Output the (x, y) coordinate of the center of the cell containing the given text.  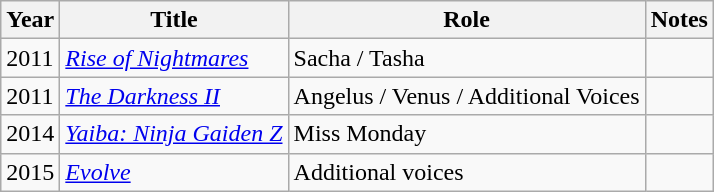
Title (174, 20)
Role (466, 20)
2014 (30, 134)
Year (30, 20)
Additional voices (466, 172)
Angelus / Venus / Additional Voices (466, 96)
The Darkness II (174, 96)
Evolve (174, 172)
Sacha / Tasha (466, 58)
Notes (679, 20)
2015 (30, 172)
Rise of Nightmares (174, 58)
Yaiba: Ninja Gaiden Z (174, 134)
Miss Monday (466, 134)
